Capture the cell that displays the provided text and extract its (x, y) central coordinate. 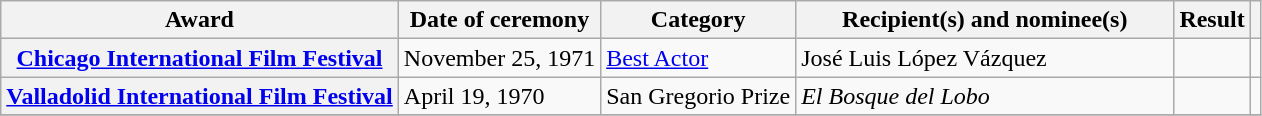
José Luis López Vázquez (985, 58)
El Bosque del Lobo (985, 96)
Result (1212, 20)
Best Actor (698, 58)
Award (200, 20)
April 19, 1970 (499, 96)
Valladolid International Film Festival (200, 96)
Chicago International Film Festival (200, 58)
November 25, 1971 (499, 58)
Recipient(s) and nominee(s) (985, 20)
Category (698, 20)
San Gregorio Prize (698, 96)
Date of ceremony (499, 20)
